Detect which cell encompasses the target text, then output its (x, y) center coordinate. 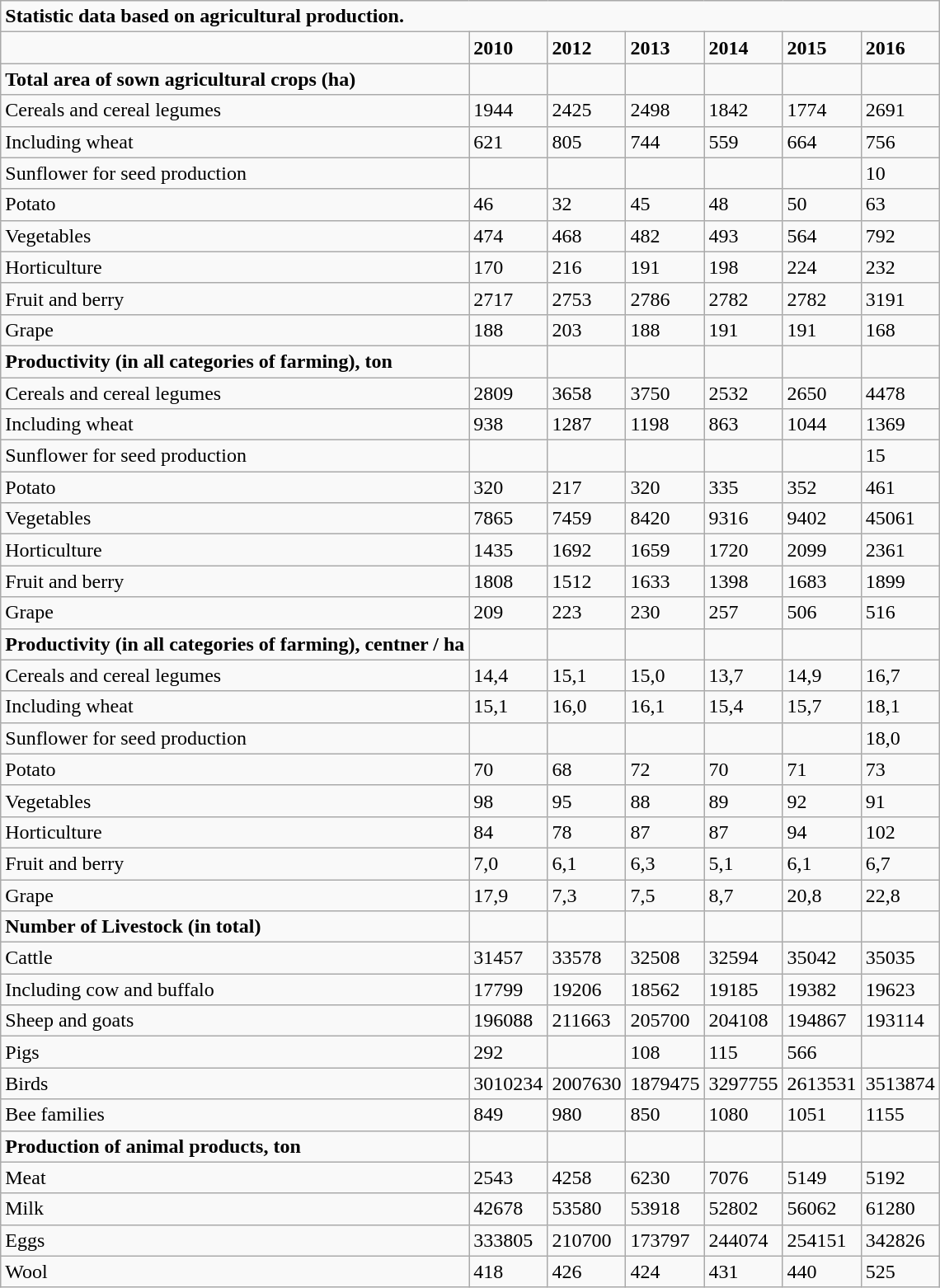
92 (821, 801)
18,1 (900, 707)
232 (900, 267)
8420 (665, 519)
6,3 (665, 863)
2650 (821, 393)
482 (665, 236)
14,4 (508, 675)
48 (744, 204)
72 (665, 769)
1944 (508, 110)
22,8 (900, 895)
230 (665, 613)
50 (821, 204)
73 (900, 769)
1080 (744, 1115)
2361 (900, 550)
342826 (900, 1240)
42678 (508, 1209)
193114 (900, 1021)
Milk (235, 1209)
431 (744, 1272)
108 (665, 1052)
792 (900, 236)
16,7 (900, 675)
19185 (744, 990)
19623 (900, 990)
194867 (821, 1021)
2786 (665, 298)
10 (900, 173)
2099 (821, 550)
2010 (508, 48)
2691 (900, 110)
Productivity (in all categories of farming), ton (235, 361)
335 (744, 487)
Cattle (235, 958)
461 (900, 487)
850 (665, 1115)
217 (587, 487)
19206 (587, 990)
7,0 (508, 863)
7,3 (587, 895)
1287 (587, 425)
98 (508, 801)
333805 (508, 1240)
35035 (900, 958)
32 (587, 204)
52802 (744, 1209)
1398 (744, 581)
224 (821, 267)
2012 (587, 48)
15,7 (821, 707)
Production of animal products, ton (235, 1146)
564 (821, 236)
1899 (900, 581)
1808 (508, 581)
216 (587, 267)
13,7 (744, 675)
168 (900, 330)
424 (665, 1272)
88 (665, 801)
2753 (587, 298)
980 (587, 1115)
292 (508, 1052)
5,1 (744, 863)
63 (900, 204)
8,7 (744, 895)
1842 (744, 110)
205700 (665, 1021)
Sheep and goats (235, 1021)
2016 (900, 48)
Bee families (235, 1115)
2613531 (821, 1084)
3658 (587, 393)
1512 (587, 581)
173797 (665, 1240)
7,5 (665, 895)
32594 (744, 958)
210700 (587, 1240)
3513874 (900, 1084)
56062 (821, 1209)
352 (821, 487)
68 (587, 769)
17799 (508, 990)
211663 (587, 1021)
53918 (665, 1209)
525 (900, 1272)
621 (508, 142)
7865 (508, 519)
1369 (900, 425)
198 (744, 267)
2425 (587, 110)
45 (665, 204)
1720 (744, 550)
3297755 (744, 1084)
170 (508, 267)
Pigs (235, 1052)
418 (508, 1272)
7076 (744, 1178)
2717 (508, 298)
1633 (665, 581)
1879475 (665, 1084)
863 (744, 425)
18562 (665, 990)
19382 (821, 990)
474 (508, 236)
4258 (587, 1178)
Including cow and buffalo (235, 990)
2809 (508, 393)
1774 (821, 110)
91 (900, 801)
2013 (665, 48)
1051 (821, 1115)
204108 (744, 1021)
849 (508, 1115)
Number of Livestock (in total) (235, 927)
2015 (821, 48)
9402 (821, 519)
115 (744, 1052)
84 (508, 832)
Statistic data based on agricultural production. (470, 16)
71 (821, 769)
2014 (744, 48)
3750 (665, 393)
559 (744, 142)
756 (900, 142)
18,0 (900, 738)
Meat (235, 1178)
15 (900, 456)
1155 (900, 1115)
94 (821, 832)
938 (508, 425)
5192 (900, 1178)
3010234 (508, 1084)
32508 (665, 958)
426 (587, 1272)
31457 (508, 958)
493 (744, 236)
506 (821, 613)
Birds (235, 1084)
3191 (900, 298)
1044 (821, 425)
1435 (508, 550)
468 (587, 236)
5149 (821, 1178)
203 (587, 330)
89 (744, 801)
257 (744, 613)
516 (900, 613)
2532 (744, 393)
2007630 (587, 1084)
15,4 (744, 707)
16,1 (665, 707)
17,9 (508, 895)
2543 (508, 1178)
6230 (665, 1178)
35042 (821, 958)
15,0 (665, 675)
1683 (821, 581)
9316 (744, 519)
1198 (665, 425)
14,9 (821, 675)
Total area of sown agricultural crops (ha) (235, 79)
20,8 (821, 895)
664 (821, 142)
102 (900, 832)
46 (508, 204)
223 (587, 613)
16,0 (587, 707)
209 (508, 613)
Productivity (in all categories of farming), centner / ha (235, 644)
7459 (587, 519)
744 (665, 142)
254151 (821, 1240)
6,7 (900, 863)
45061 (900, 519)
Eggs (235, 1240)
53580 (587, 1209)
566 (821, 1052)
95 (587, 801)
33578 (587, 958)
1692 (587, 550)
2498 (665, 110)
440 (821, 1272)
196088 (508, 1021)
805 (587, 142)
78 (587, 832)
4478 (900, 393)
244074 (744, 1240)
1659 (665, 550)
61280 (900, 1209)
Wool (235, 1272)
